Pinpoint the cell where the given text exists, returning its (X, Y) midpoint coordinate. 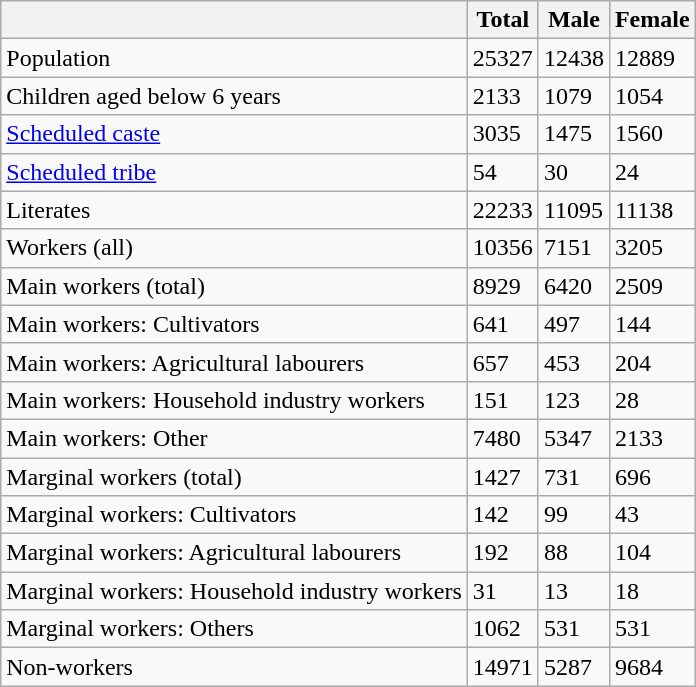
24 (652, 172)
Main workers: Agricultural labourers (234, 362)
123 (574, 400)
14971 (502, 667)
12889 (652, 58)
144 (652, 324)
Main workers: Household industry workers (234, 400)
204 (652, 362)
2509 (652, 286)
12438 (574, 58)
453 (574, 362)
99 (574, 515)
657 (502, 362)
10356 (502, 248)
25327 (502, 58)
1427 (502, 477)
Population (234, 58)
8929 (502, 286)
28 (652, 400)
Literates (234, 210)
18 (652, 591)
142 (502, 515)
1475 (574, 134)
43 (652, 515)
Marginal workers: Household industry workers (234, 591)
9684 (652, 667)
1054 (652, 96)
Marginal workers: Others (234, 629)
192 (502, 553)
Marginal workers: Cultivators (234, 515)
11095 (574, 210)
6420 (574, 286)
1079 (574, 96)
5287 (574, 667)
11138 (652, 210)
Marginal workers: Agricultural labourers (234, 553)
30 (574, 172)
Main workers: Cultivators (234, 324)
Marginal workers (total) (234, 477)
Total (502, 20)
Main workers (total) (234, 286)
1062 (502, 629)
104 (652, 553)
31 (502, 591)
54 (502, 172)
Female (652, 20)
3035 (502, 134)
Scheduled caste (234, 134)
Children aged below 6 years (234, 96)
7151 (574, 248)
Workers (all) (234, 248)
5347 (574, 438)
1560 (652, 134)
696 (652, 477)
7480 (502, 438)
641 (502, 324)
3205 (652, 248)
731 (574, 477)
88 (574, 553)
22233 (502, 210)
Non-workers (234, 667)
Scheduled tribe (234, 172)
Male (574, 20)
497 (574, 324)
13 (574, 591)
Main workers: Other (234, 438)
151 (502, 400)
